Identify which cell holds the provided text, then report its [X, Y] central coordinate. 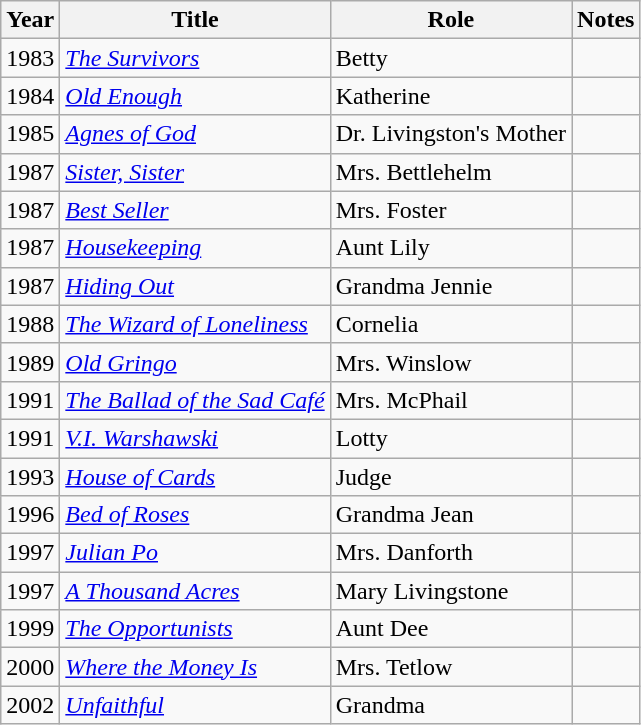
Title [195, 20]
Grandma Jennie [450, 286]
Mrs. Tetlow [450, 667]
Mary Livingstone [450, 591]
1993 [30, 477]
A Thousand Acres [195, 591]
2002 [30, 705]
Where the Money Is [195, 667]
The Ballad of the Sad Café [195, 400]
Notes [606, 20]
V.I. Warshawski [195, 438]
1988 [30, 324]
Unfaithful [195, 705]
The Wizard of Loneliness [195, 324]
1984 [30, 96]
Mrs. Danforth [450, 553]
Housekeeping [195, 248]
Best Seller [195, 210]
Aunt Dee [450, 629]
House of Cards [195, 477]
1989 [30, 362]
Lotty [450, 438]
Julian Po [195, 553]
The Survivors [195, 58]
Hiding Out [195, 286]
Old Enough [195, 96]
Mrs. Bettlehelm [450, 172]
Betty [450, 58]
Sister, Sister [195, 172]
The Opportunists [195, 629]
1999 [30, 629]
Dr. Livingston's Mother [450, 134]
Cornelia [450, 324]
Grandma Jean [450, 515]
Mrs. Winslow [450, 362]
1996 [30, 515]
Mrs. Foster [450, 210]
Grandma [450, 705]
Year [30, 20]
Mrs. McPhail [450, 400]
Katherine [450, 96]
1983 [30, 58]
Aunt Lily [450, 248]
2000 [30, 667]
Bed of Roses [195, 515]
Judge [450, 477]
1985 [30, 134]
Old Gringo [195, 362]
Agnes of God [195, 134]
Role [450, 20]
